Search for the cell housing the specified text and yield its [x, y] center coordinate. 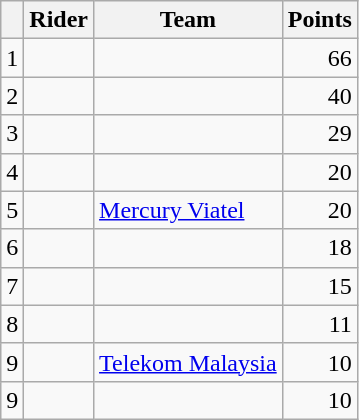
Telekom Malaysia [188, 362]
7 [12, 286]
29 [320, 134]
3 [12, 134]
5 [12, 210]
6 [12, 248]
1 [12, 58]
18 [320, 248]
Mercury Viatel [188, 210]
11 [320, 324]
2 [12, 96]
8 [12, 324]
40 [320, 96]
Rider [59, 20]
15 [320, 286]
Team [188, 20]
Points [320, 20]
4 [12, 172]
66 [320, 58]
